Locate the cell with the specified text and output its (x, y) center coordinate. 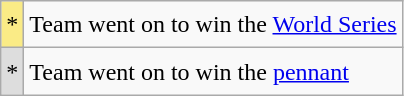
Team went on to win the pennant (213, 72)
Team went on to win the World Series (213, 24)
